For the text-containing cell, return its midpoint in (x, y) coordinate format. 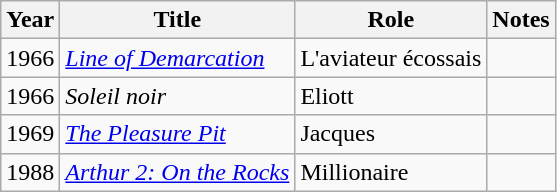
Year (30, 20)
Arthur 2: On the Rocks (178, 172)
Millionaire (391, 172)
Eliott (391, 96)
Soleil noir (178, 96)
Role (391, 20)
L'aviateur écossais (391, 58)
Jacques (391, 134)
The Pleasure Pit (178, 134)
Line of Demarcation (178, 58)
1988 (30, 172)
Title (178, 20)
1969 (30, 134)
Notes (521, 20)
